Return the (x, y) coordinate for the center point of the cell that contains the specified text.  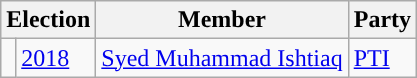
Syed Muhammad Ishtiaq (222, 58)
Party (382, 20)
PTI (382, 58)
2018 (56, 58)
Member (222, 20)
Election (48, 20)
